Extract the (x, y) coordinate from the center of the cell holding the provided text.  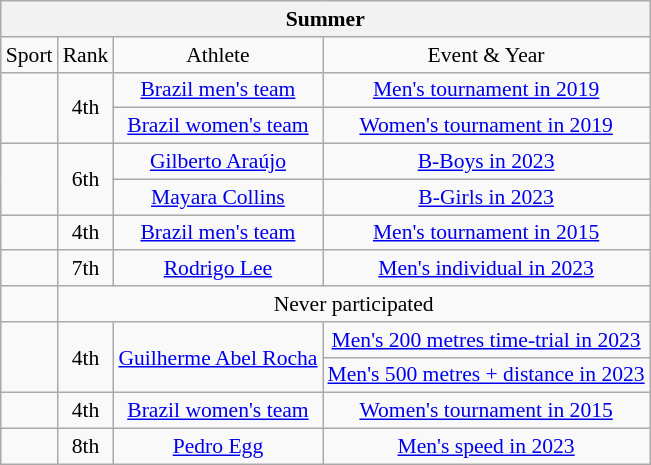
Rodrigo Lee (218, 269)
Men's 200 metres time-trial in 2023 (486, 340)
Athlete (218, 55)
Rank (86, 55)
Men's tournament in 2019 (486, 90)
Guilherme Abel Rocha (218, 358)
8th (86, 447)
Women's tournament in 2015 (486, 411)
Mayara Collins (218, 197)
Men's 500 metres + distance in 2023 (486, 375)
Summer (326, 19)
6th (86, 180)
7th (86, 269)
Pedro Egg (218, 447)
B-Girls in 2023 (486, 197)
Men's tournament in 2015 (486, 233)
Never participated (354, 304)
B-Boys in 2023 (486, 162)
Event & Year (486, 55)
Gilberto Araújo (218, 162)
Men's individual in 2023 (486, 269)
Men's speed in 2023 (486, 447)
Women's tournament in 2019 (486, 126)
Sport (30, 55)
